Return the (X, Y) coordinate for the center point of the cell that contains the specified text.  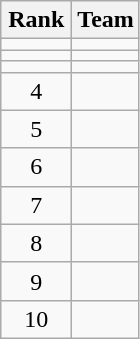
4 (36, 91)
5 (36, 129)
7 (36, 205)
Rank (36, 20)
9 (36, 281)
Team (106, 20)
10 (36, 319)
8 (36, 243)
6 (36, 167)
